Return [X, Y] of the center of cell containing provided text 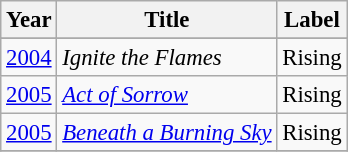
Act of Sorrow [167, 95]
Beneath a Burning Sky [167, 133]
2004 [29, 58]
Year [29, 20]
Ignite the Flames [167, 58]
Label [312, 20]
Title [167, 20]
